Return the [X, Y] coordinate for the center point of the cell that contains the specified text.  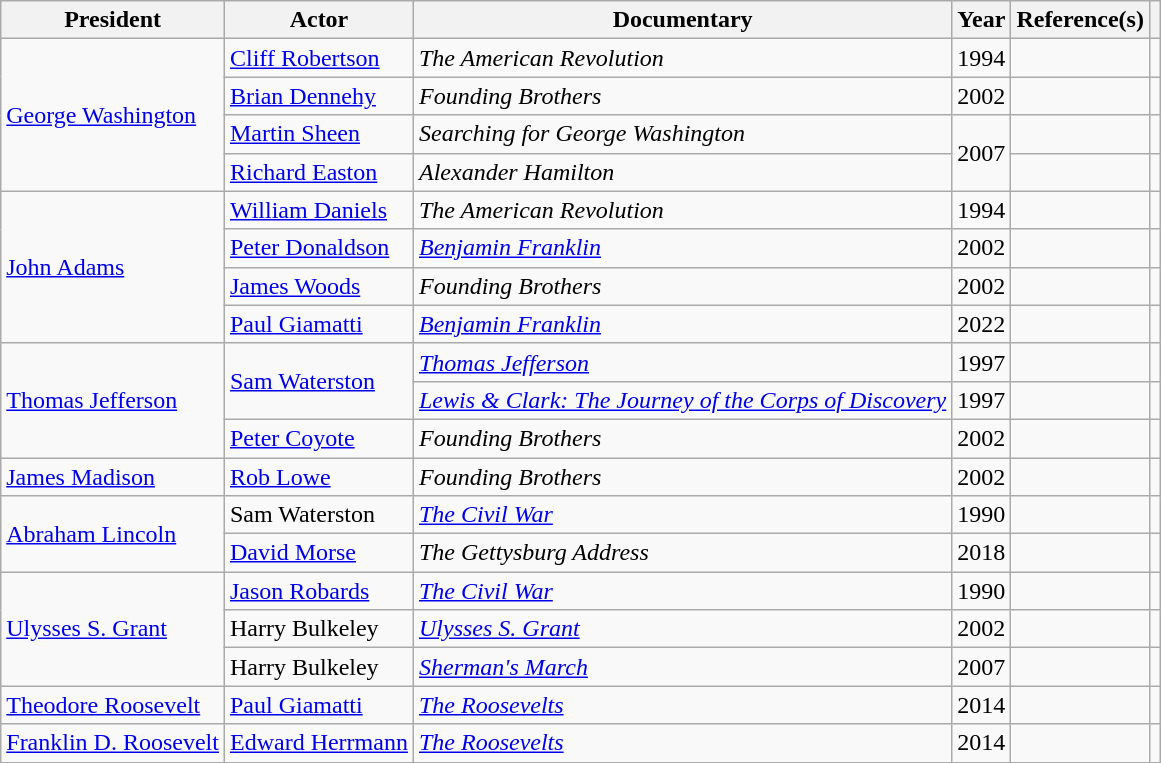
Actor [318, 20]
2018 [982, 553]
Lewis & Clark: The Journey of the Corps of Discovery [682, 400]
Sherman's March [682, 667]
Searching for George Washington [682, 134]
John Adams [113, 267]
President [113, 20]
Alexander Hamilton [682, 172]
Martin Sheen [318, 134]
Franklin D. Roosevelt [113, 743]
James Madison [113, 477]
Peter Coyote [318, 438]
William Daniels [318, 210]
Edward Herrmann [318, 743]
Jason Robards [318, 591]
Year [982, 20]
2022 [982, 324]
Theodore Roosevelt [113, 705]
David Morse [318, 553]
Brian Dennehy [318, 96]
Documentary [682, 20]
Rob Lowe [318, 477]
Richard Easton [318, 172]
Abraham Lincoln [113, 534]
Cliff Robertson [318, 58]
Reference(s) [1080, 20]
George Washington [113, 115]
The Gettysburg Address [682, 553]
James Woods [318, 286]
Peter Donaldson [318, 248]
